Locate the cell with the specified text and output its (x, y) center coordinate. 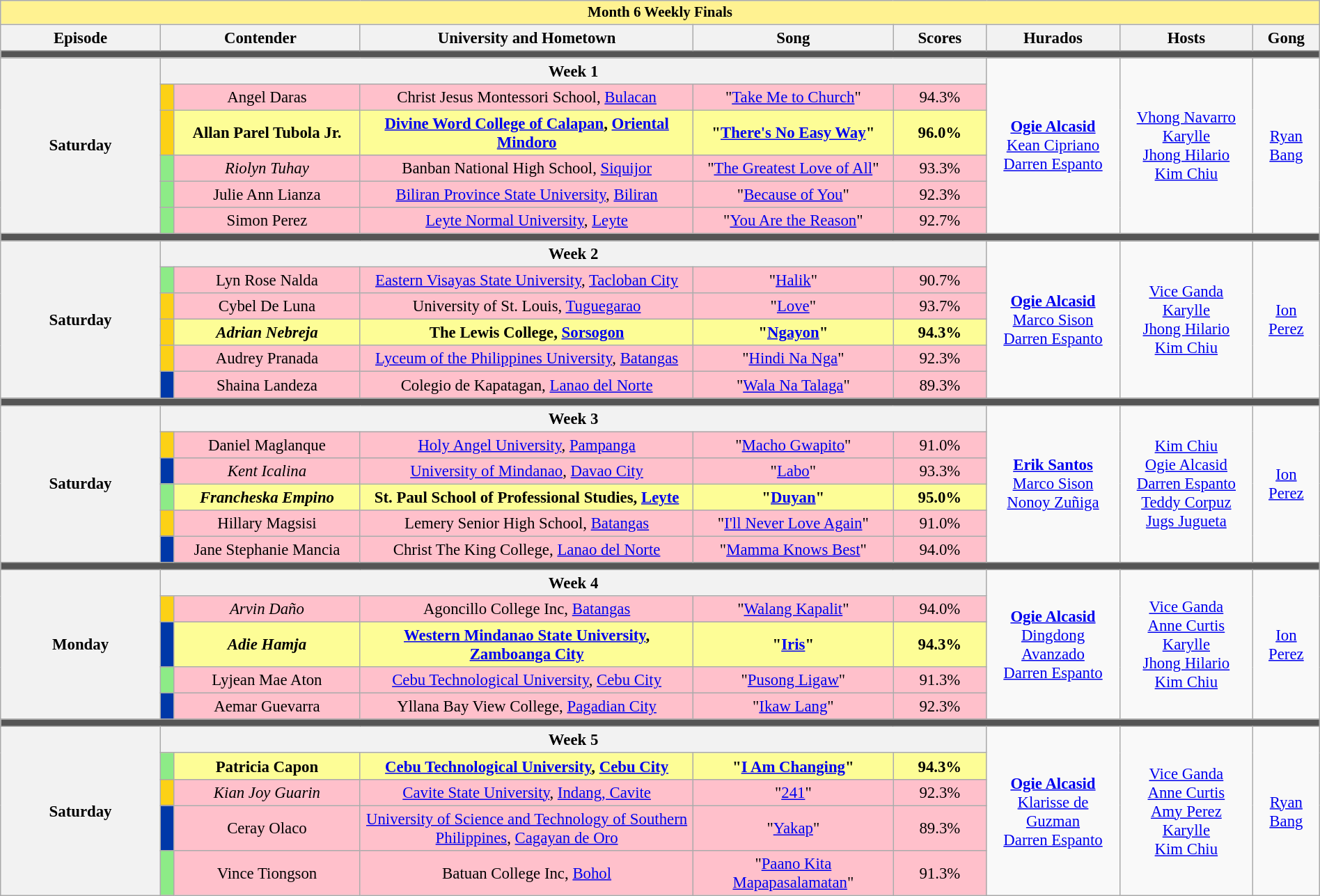
Angel Daras (267, 97)
Allan Parel Tubola Jr. (267, 132)
"Paano Kita Mapapasalamatan" (794, 873)
Kent Icalina (267, 471)
Week 4 (573, 583)
Ogie AlcasidDingdong AvanzadoDarren Espanto (1053, 645)
Lemery Senior High School, Batangas (526, 524)
Divine Word College of Calapan, Oriental Mindoro (526, 132)
St. Paul School of Professional Studies, Leyte (526, 497)
Vhong NavarroKarylleJhong HilarioKim Chiu (1186, 146)
Episode (81, 38)
Christ The King College, Lanao del Norte (526, 549)
Week 3 (573, 418)
"Mamma Knows Best" (794, 549)
Kim ChiuOgie AlcasidDarren EspantoTeddy CorpuzJugs Jugueta (1186, 484)
"Pusong Ligaw" (794, 680)
Daniel Maglanque (267, 445)
"Ngayon" (794, 333)
Ogie AlcasidMarco SisonDarren Espanto (1053, 320)
Patricia Capon (267, 767)
Aemar Guevarra (267, 707)
Agoncillo College Inc, Batangas (526, 609)
Riolyn Tuhay (267, 168)
Song (794, 38)
University of Mindanao, Davao City (526, 471)
92.7% (940, 221)
"241" (794, 792)
Ogie AlcasidKlarisse de GuzmanDarren Espanto (1053, 811)
96.0% (940, 132)
Hurados (1053, 38)
Adie Hamja (267, 645)
Month 6 Weekly Finals (660, 13)
"You Are the Reason" (794, 221)
Cavite State University, Indang, Cavite (526, 792)
Cybel De Luna (267, 306)
Ogie AlcasidKean CiprianoDarren Espanto (1053, 146)
"The Greatest Love of All" (794, 168)
"Love" (794, 306)
"Macho Gwapito" (794, 445)
"Walang Kapalit" (794, 609)
Francheska Empino (267, 497)
Monday (81, 645)
Yllana Bay View College, Pagadian City (526, 707)
"Ikaw Lang" (794, 707)
Shaina Landeza (267, 385)
University of Science and Technology of Southern Philippines, Cagayan de Oro (526, 828)
Lyn Rose Nalda (267, 281)
95.0% (940, 497)
Kian Joy Guarin (267, 792)
Vice GandaKarylleJhong HilarioKim Chiu (1186, 320)
"I'll Never Love Again" (794, 524)
"Labo" (794, 471)
Julie Ann Lianza (267, 194)
"Halik" (794, 281)
University and Hometown (526, 38)
Simon Perez (267, 221)
Biliran Province State University, Biliran (526, 194)
Scores (940, 38)
Colegio de Kapatagan, Lanao del Norte (526, 385)
Audrey Pranada (267, 359)
"Yakap" (794, 828)
Banban National High School, Siquijor (526, 168)
Lyjean Mae Aton (267, 680)
Ceray Olaco (267, 828)
Jane Stephanie Mancia (267, 549)
Lyceum of the Philippines University, Batangas (526, 359)
The Lewis College, Sorsogon (526, 333)
"Wala Na Talaga" (794, 385)
Week 2 (573, 254)
"Iris" (794, 645)
"Hindi Na Nga" (794, 359)
Holy Angel University, Pampanga (526, 445)
Batuan College Inc, Bohol (526, 873)
"I Am Changing" (794, 767)
Erik SantosMarco SisonNonoy Zuñiga (1053, 484)
"Take Me to Church" (794, 97)
Week 1 (573, 71)
Vince Tiongson (267, 873)
Hosts (1186, 38)
Adrian Nebreja (267, 333)
Hillary Magsisi (267, 524)
Vice GandaAnne CurtisKarylleJhong HilarioKim Chiu (1186, 645)
Christ Jesus Montessori School, Bulacan (526, 97)
Contender (260, 38)
Arvin Daño (267, 609)
Vice GandaAnne CurtisAmy PerezKarylleKim Chiu (1186, 811)
93.7% (940, 306)
Gong (1287, 38)
"Duyan" (794, 497)
Leyte Normal University, Leyte (526, 221)
"Because of You" (794, 194)
Eastern Visayas State University, Tacloban City (526, 281)
"There's No Easy Way" (794, 132)
University of St. Louis, Tuguegarao (526, 306)
90.7% (940, 281)
Western Mindanao State University, Zamboanga City (526, 645)
Week 5 (573, 740)
